Return the [X, Y] coordinate for the center point of the cell that contains the specified text.  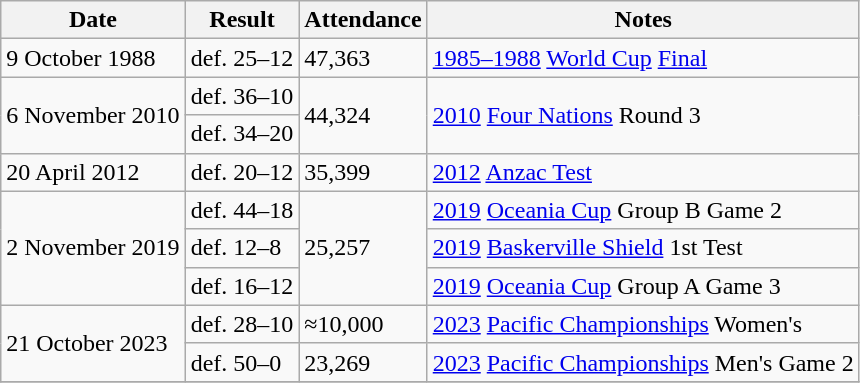
20 April 2012 [93, 172]
def. 50–0 [242, 362]
2019 Baskerville Shield 1st Test [643, 248]
Date [93, 20]
23,269 [363, 362]
9 October 1988 [93, 58]
Notes [643, 20]
35,399 [363, 172]
6 November 2010 [93, 115]
def. 44–18 [242, 210]
def. 25–12 [242, 58]
2019 Oceania Cup Group A Game 3 [643, 286]
Attendance [363, 20]
25,257 [363, 248]
47,363 [363, 58]
44,324 [363, 115]
2 November 2019 [93, 248]
2019 Oceania Cup Group B Game 2 [643, 210]
21 October 2023 [93, 343]
2012 Anzac Test [643, 172]
1985–1988 World Cup Final [643, 58]
Result [242, 20]
2010 Four Nations Round 3 [643, 115]
def. 12–8 [242, 248]
def. 34–20 [242, 134]
def. 20–12 [242, 172]
≈10,000 [363, 324]
def. 16–12 [242, 286]
def. 36–10 [242, 96]
2023 Pacific Championships Women's [643, 324]
def. 28–10 [242, 324]
2023 Pacific Championships Men's Game 2 [643, 362]
